Provide the [X, Y] coordinate of the cell's center where the given text is located.  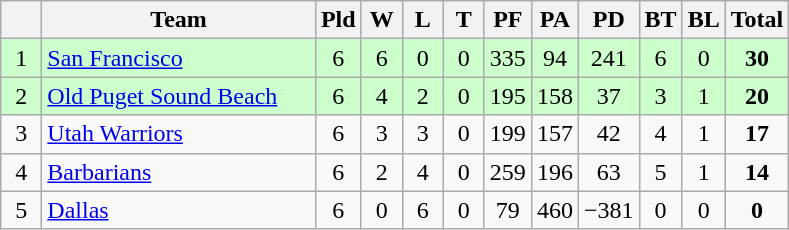
20 [757, 96]
San Francisco [179, 58]
Old Puget Sound Beach [179, 96]
Barbarians [179, 172]
Total [757, 20]
195 [508, 96]
196 [554, 172]
BL [704, 20]
158 [554, 96]
42 [608, 134]
BT [660, 20]
Utah Warriors [179, 134]
157 [554, 134]
−381 [608, 210]
Team [179, 20]
14 [757, 172]
W [382, 20]
Pld [338, 20]
335 [508, 58]
PA [554, 20]
37 [608, 96]
94 [554, 58]
17 [757, 134]
79 [508, 210]
PD [608, 20]
PF [508, 20]
199 [508, 134]
63 [608, 172]
30 [757, 58]
Dallas [179, 210]
259 [508, 172]
460 [554, 210]
T [464, 20]
L [422, 20]
241 [608, 58]
